Return (x, y) of the center of cell containing provided text 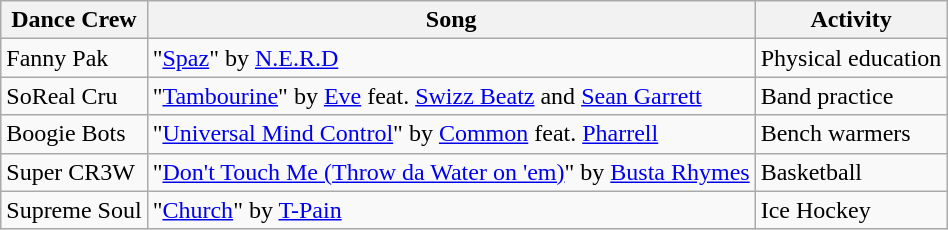
"Spaz" by N.E.R.D (451, 58)
"Don't Touch Me (Throw da Water on 'em)" by Busta Rhymes (451, 172)
Supreme Soul (74, 210)
Band practice (851, 96)
Activity (851, 20)
"Tambourine" by Eve feat. Swizz Beatz and Sean Garrett (451, 96)
Dance Crew (74, 20)
Basketball (851, 172)
Boogie Bots (74, 134)
Fanny Pak (74, 58)
Song (451, 20)
"Universal Mind Control" by Common feat. Pharrell (451, 134)
SoReal Cru (74, 96)
"Church" by T-Pain (451, 210)
Bench warmers (851, 134)
Ice Hockey (851, 210)
Super CR3W (74, 172)
Physical education (851, 58)
